Detect which cell encompasses the target text, then output its (X, Y) center coordinate. 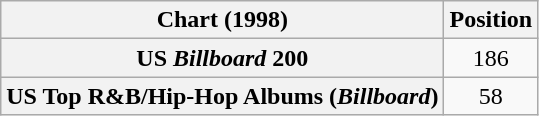
186 (491, 58)
58 (491, 96)
US Top R&B/Hip-Hop Albums (Billboard) (222, 96)
Chart (1998) (222, 20)
US Billboard 200 (222, 58)
Position (491, 20)
